Detect which cell encompasses the target text, then output its (X, Y) center coordinate. 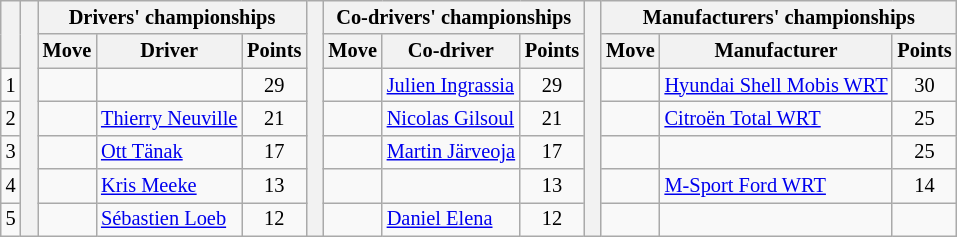
30 (924, 85)
Driver (169, 51)
Co-drivers' championships (454, 17)
Martin Järveoja (451, 152)
Manufacturers' championships (778, 17)
Julien Ingrassia (451, 85)
3 (11, 152)
M-Sport Ford WRT (776, 186)
Daniel Elena (451, 219)
Thierry Neuville (169, 118)
Ott Tänak (169, 152)
Manufacturer (776, 51)
5 (11, 219)
1 (11, 85)
Hyundai Shell Mobis WRT (776, 85)
Sébastien Loeb (169, 219)
Co-driver (451, 51)
Drivers' championships (172, 17)
2 (11, 118)
Kris Meeke (169, 186)
4 (11, 186)
Nicolas Gilsoul (451, 118)
Citroën Total WRT (776, 118)
14 (924, 186)
